Provide the (x, y) coordinate of the cell's center where the given text is located.  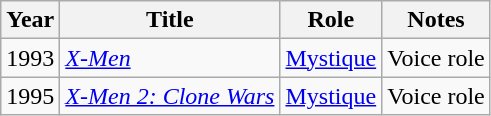
Notes (436, 20)
Title (170, 20)
Role (331, 20)
1993 (30, 58)
1995 (30, 96)
Year (30, 20)
X-Men 2: Clone Wars (170, 96)
X-Men (170, 58)
